Capture the cell that displays the provided text and extract its [X, Y] central coordinate. 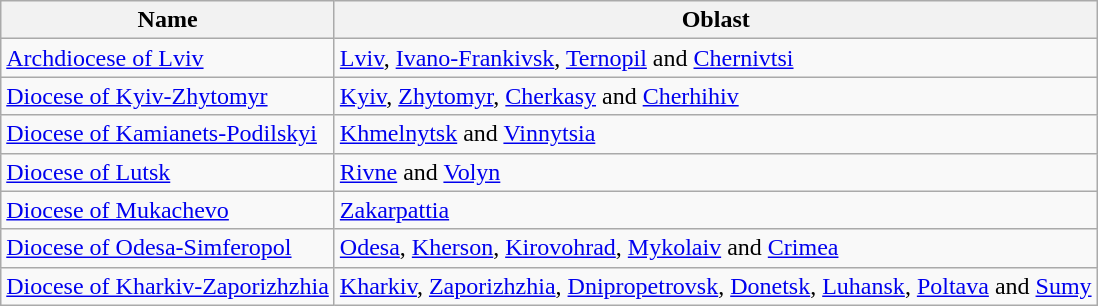
Diocese of Lutsk [168, 172]
Kharkiv, Zaporizhzhia, Dnipropetrovsk, Donetsk, Luhansk, Poltava and Sumy [716, 286]
Oblast [716, 20]
Odesa, Kherson, Kirovohrad, Mykolaiv and Crimea [716, 248]
Diocese of Kharkiv-Zaporizhzhia [168, 286]
Lviv, Ivano-Frankivsk, Ternopil and Chernivtsi [716, 58]
Diocese of Odesa-Simferopol [168, 248]
Archdiocese of Lviv [168, 58]
Diocese of Mukachevo [168, 210]
Rivne and Volyn [716, 172]
Diocese of Kyiv-Zhytomyr [168, 96]
Khmelnytsk and Vinnytsia [716, 134]
Zakarpattia [716, 210]
Kyiv, Zhytomyr, Cherkasy and Cherhihiv [716, 96]
Diocese of Kamianets-Podilskyi [168, 134]
Name [168, 20]
